Determine the (X, Y) coordinate at the center of the cell enclosing the given text.  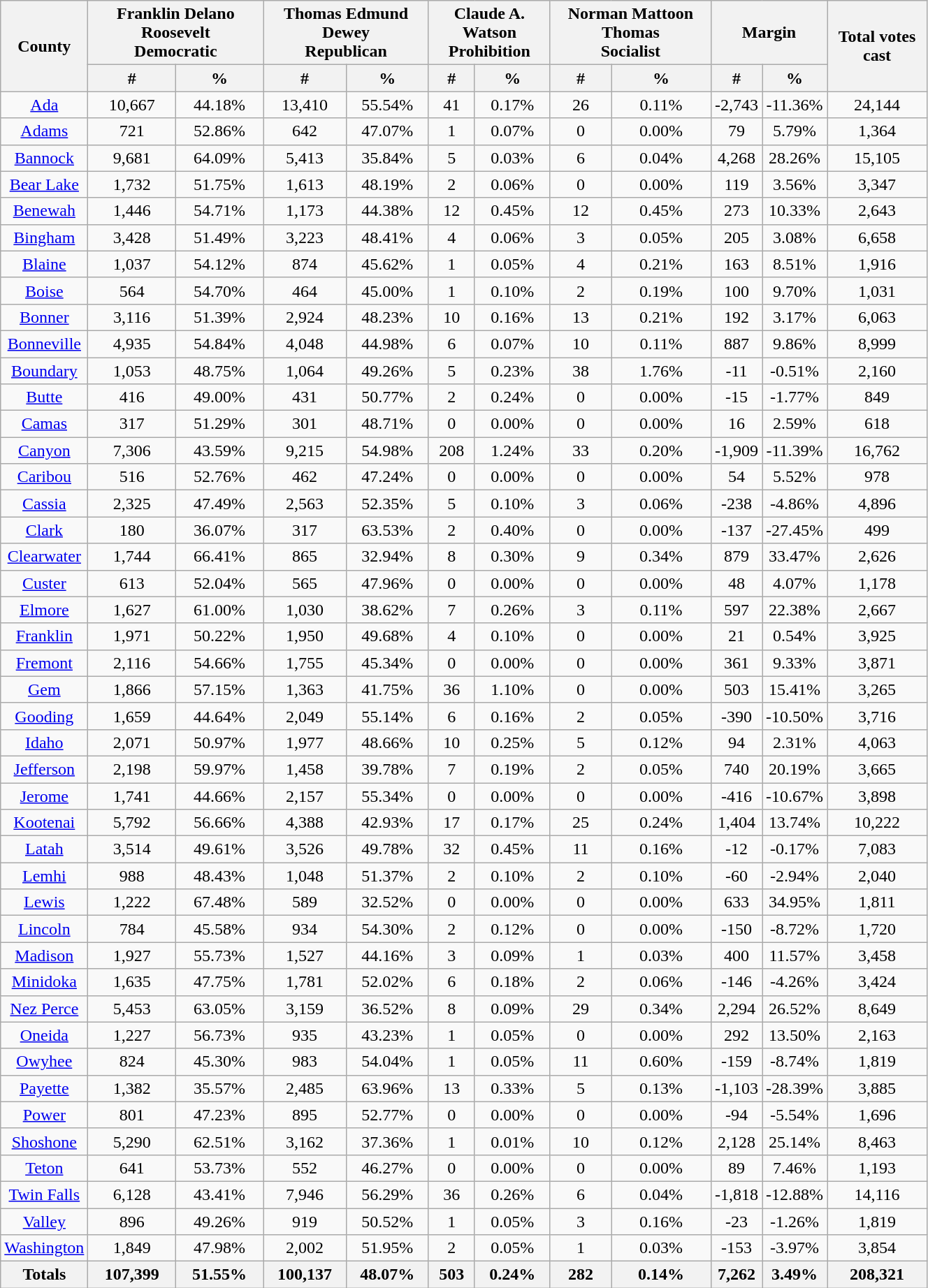
Power (45, 1115)
55.73% (219, 956)
44.66% (219, 796)
38.62% (387, 610)
48 (737, 583)
32.52% (387, 902)
44.18% (219, 105)
Blaine (45, 264)
Valley (45, 1222)
8,999 (878, 344)
-3.97% (794, 1248)
9 (580, 557)
416 (131, 397)
21 (737, 636)
0.13% (661, 1088)
29 (580, 1009)
-150 (737, 929)
9.33% (794, 663)
1,227 (131, 1035)
-27.45% (794, 530)
56.66% (219, 823)
721 (131, 131)
1,053 (131, 371)
3,424 (878, 982)
36.07% (219, 530)
1.76% (661, 371)
47.49% (219, 504)
15,105 (878, 158)
36.52% (387, 1009)
895 (305, 1115)
33.47% (794, 557)
1,363 (305, 689)
79 (737, 131)
3.56% (794, 184)
Minidoka (45, 982)
1,064 (305, 371)
37.36% (387, 1141)
2,485 (305, 1088)
2.31% (794, 742)
1,866 (131, 689)
25.14% (794, 1141)
205 (737, 237)
107,399 (131, 1275)
3,265 (878, 689)
Payette (45, 1088)
8,463 (878, 1141)
935 (305, 1035)
57.15% (219, 689)
61.00% (219, 610)
1,811 (878, 902)
0.23% (512, 371)
50.77% (387, 397)
2,924 (305, 317)
56.29% (387, 1194)
-4.26% (794, 982)
16 (737, 424)
2.59% (794, 424)
24,144 (878, 105)
2,040 (878, 876)
7,083 (878, 849)
5,290 (131, 1141)
52.02% (387, 982)
51.49% (219, 237)
-60 (737, 876)
6,658 (878, 237)
-1,909 (737, 451)
784 (131, 929)
43.41% (219, 1194)
39.78% (387, 769)
208,321 (878, 1275)
5,453 (131, 1009)
282 (580, 1275)
Bannock (45, 158)
Lemhi (45, 876)
2,626 (878, 557)
Thomas Edmund DeweyRepublican (346, 33)
1,446 (131, 211)
462 (305, 477)
3,526 (305, 849)
48.07% (387, 1275)
2,563 (305, 504)
1,458 (305, 769)
Cassia (45, 504)
Jerome (45, 796)
-94 (737, 1115)
-8.72% (794, 929)
52.35% (387, 504)
-238 (737, 504)
6,128 (131, 1194)
67.48% (219, 902)
44.16% (387, 956)
801 (131, 1115)
633 (737, 902)
Boise (45, 291)
47.23% (219, 1115)
400 (737, 956)
1,971 (131, 636)
-5.54% (794, 1115)
4,935 (131, 344)
597 (737, 610)
7,306 (131, 451)
3,925 (878, 636)
13,410 (305, 105)
0.18% (512, 982)
32 (451, 849)
0.33% (512, 1088)
Clearwater (45, 557)
2,002 (305, 1248)
0.60% (661, 1062)
1,404 (737, 823)
County (45, 46)
47.07% (387, 131)
Clark (45, 530)
7.46% (794, 1168)
51.55% (219, 1275)
-146 (737, 982)
Franklin (45, 636)
38 (580, 371)
Twin Falls (45, 1194)
54.84% (219, 344)
4,268 (737, 158)
Owyhee (45, 1062)
3,716 (878, 716)
48.66% (387, 742)
0.54% (794, 636)
-12 (737, 849)
35.57% (219, 1088)
-23 (737, 1222)
978 (878, 477)
48.19% (387, 184)
2,163 (878, 1035)
43.23% (387, 1035)
52.77% (387, 1115)
-4.86% (794, 504)
3.08% (794, 237)
Jefferson (45, 769)
3,162 (305, 1141)
49.68% (387, 636)
-10.67% (794, 796)
7,262 (737, 1275)
63.05% (219, 1009)
49.61% (219, 849)
Gooding (45, 716)
Oneida (45, 1035)
9,681 (131, 158)
934 (305, 929)
55.34% (387, 796)
48.71% (387, 424)
2,049 (305, 716)
35.84% (387, 158)
-0.51% (794, 371)
45.00% (387, 291)
51.95% (387, 1248)
49.78% (387, 849)
1,781 (305, 982)
Bear Lake (45, 184)
301 (305, 424)
879 (737, 557)
-2,743 (737, 105)
4.07% (794, 583)
Madison (45, 956)
Benewah (45, 211)
4,063 (878, 742)
431 (305, 397)
Washington (45, 1248)
9,215 (305, 451)
1.24% (512, 451)
54.30% (387, 929)
-1,103 (737, 1088)
564 (131, 291)
16,762 (878, 451)
53.73% (219, 1168)
Bonner (45, 317)
849 (878, 397)
1,193 (878, 1168)
3,428 (131, 237)
-159 (737, 1062)
1,755 (305, 663)
499 (878, 530)
59.97% (219, 769)
11.57% (794, 956)
-8.74% (794, 1062)
Lewis (45, 902)
54.70% (219, 291)
1,659 (131, 716)
-0.17% (794, 849)
8.51% (794, 264)
565 (305, 583)
47.75% (219, 982)
62.51% (219, 1141)
7,946 (305, 1194)
361 (737, 663)
180 (131, 530)
Teton (45, 1168)
Custer (45, 583)
10,667 (131, 105)
3,159 (305, 1009)
0.14% (661, 1275)
15.41% (794, 689)
Margin (769, 33)
5.79% (794, 131)
-153 (737, 1248)
-1,818 (737, 1194)
Gem (45, 689)
3.49% (794, 1275)
17 (451, 823)
28.26% (794, 158)
Franklin Delano Roosevelt Democratic (176, 33)
55.14% (387, 716)
51.29% (219, 424)
896 (131, 1222)
0.20% (661, 451)
824 (131, 1062)
3,514 (131, 849)
0.30% (512, 557)
Shoshone (45, 1141)
48.41% (387, 237)
3,898 (878, 796)
Caribou (45, 477)
Camas (45, 424)
Ada (45, 105)
3,458 (878, 956)
-28.39% (794, 1088)
42.93% (387, 823)
983 (305, 1062)
33 (580, 451)
1,527 (305, 956)
5,413 (305, 158)
6,063 (878, 317)
5,792 (131, 823)
-137 (737, 530)
3,885 (878, 1088)
41 (451, 105)
0.01% (512, 1141)
64.09% (219, 158)
273 (737, 211)
1,977 (305, 742)
-2.94% (794, 876)
Total votes cast (878, 46)
1,382 (131, 1088)
1,950 (305, 636)
89 (737, 1168)
46.27% (387, 1168)
-15 (737, 397)
50.52% (387, 1222)
9.86% (794, 344)
51.37% (387, 876)
Totals (45, 1275)
2,325 (131, 504)
49.00% (219, 397)
4,896 (878, 504)
2,128 (737, 1141)
66.41% (219, 557)
3,854 (878, 1248)
54 (737, 477)
1,178 (878, 583)
-416 (737, 796)
5.52% (794, 477)
618 (878, 424)
1,741 (131, 796)
45.58% (219, 929)
47.96% (387, 583)
47.24% (387, 477)
34.95% (794, 902)
55.54% (387, 105)
613 (131, 583)
94 (737, 742)
1,696 (878, 1115)
208 (451, 451)
988 (131, 876)
1,916 (878, 264)
54.04% (387, 1062)
51.75% (219, 184)
1,037 (131, 264)
-11.39% (794, 451)
919 (305, 1222)
1,030 (305, 610)
Butte (45, 397)
Boundary (45, 371)
641 (131, 1168)
25 (580, 823)
Kootenai (45, 823)
Latah (45, 849)
-390 (737, 716)
52.86% (219, 131)
Lincoln (45, 929)
Idaho (45, 742)
Adams (45, 131)
Canyon (45, 451)
54.66% (219, 663)
54.12% (219, 264)
464 (305, 291)
47.98% (219, 1248)
1,048 (305, 876)
26.52% (794, 1009)
44.38% (387, 211)
1,613 (305, 184)
41.75% (387, 689)
26 (580, 105)
20.19% (794, 769)
589 (305, 902)
642 (305, 131)
0.25% (512, 742)
100,137 (305, 1275)
2,071 (131, 742)
1,732 (131, 184)
1,720 (878, 929)
3,871 (878, 663)
50.97% (219, 742)
1,364 (878, 131)
48.43% (219, 876)
Claude A. WatsonProhibition (489, 33)
516 (131, 477)
-12.88% (794, 1194)
1,031 (878, 291)
22.38% (794, 610)
32.94% (387, 557)
14,116 (878, 1194)
10.33% (794, 211)
2,643 (878, 211)
4,048 (305, 344)
Elmore (45, 610)
48.23% (387, 317)
163 (737, 264)
51.39% (219, 317)
Norman Mattoon ThomasSocialist (630, 33)
8,649 (878, 1009)
45.30% (219, 1062)
4,388 (305, 823)
Bonneville (45, 344)
48.75% (219, 371)
63.53% (387, 530)
-1.26% (794, 1222)
0.40% (512, 530)
1.10% (512, 689)
740 (737, 769)
44.64% (219, 716)
Nez Perce (45, 1009)
1,627 (131, 610)
3,116 (131, 317)
3,347 (878, 184)
1,635 (131, 982)
1,927 (131, 956)
552 (305, 1168)
292 (737, 1035)
119 (737, 184)
2,294 (737, 1009)
13.74% (794, 823)
2,157 (305, 796)
56.73% (219, 1035)
874 (305, 264)
865 (305, 557)
50.22% (219, 636)
52.04% (219, 583)
45.34% (387, 663)
52.76% (219, 477)
2,198 (131, 769)
2,116 (131, 663)
-11.36% (794, 105)
3,665 (878, 769)
-10.50% (794, 716)
43.59% (219, 451)
54.71% (219, 211)
192 (737, 317)
887 (737, 344)
Bingham (45, 237)
54.98% (387, 451)
Fremont (45, 663)
3.17% (794, 317)
13.50% (794, 1035)
100 (737, 291)
3,223 (305, 237)
-11 (737, 371)
10,222 (878, 823)
2,160 (878, 371)
-1.77% (794, 397)
1,222 (131, 902)
44.98% (387, 344)
1,173 (305, 211)
9.70% (794, 291)
63.96% (387, 1088)
1,744 (131, 557)
2,667 (878, 610)
45.62% (387, 264)
1,849 (131, 1248)
